Search for the cell housing the specified text and yield its (X, Y) center coordinate. 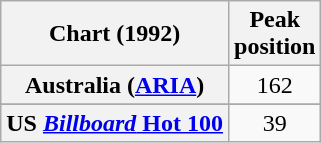
Chart (1992) (115, 34)
Australia (ARIA) (115, 85)
39 (275, 123)
US Billboard Hot 100 (115, 123)
162 (275, 85)
Peakposition (275, 34)
